Determine the (x, y) coordinate at the center of the cell enclosing the given text.  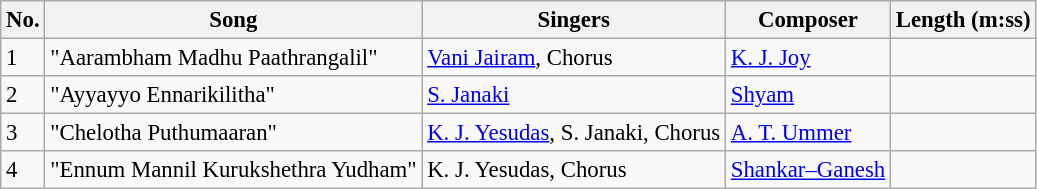
Composer (808, 20)
Shankar–Ganesh (808, 170)
1 (23, 58)
K. J. Yesudas, S. Janaki, Chorus (574, 133)
2 (23, 95)
A. T. Ummer (808, 133)
S. Janaki (574, 95)
K. J. Joy (808, 58)
Singers (574, 20)
Length (m:ss) (962, 20)
"Ennum Mannil Kurukshethra Yudham" (234, 170)
Shyam (808, 95)
4 (23, 170)
"Aarambham Madhu Paathrangalil" (234, 58)
"Ayyayyo Ennarikilitha" (234, 95)
K. J. Yesudas, Chorus (574, 170)
3 (23, 133)
Song (234, 20)
No. (23, 20)
"Chelotha Puthumaaran" (234, 133)
Vani Jairam, Chorus (574, 58)
